From the cell containing the given text, extract its center point as (X, Y) coordinate. 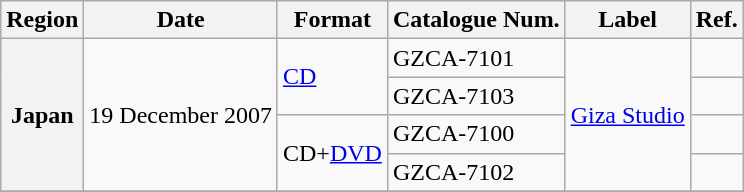
GZCA-7100 (476, 134)
Label (628, 20)
Region (42, 20)
GZCA-7101 (476, 58)
CD+DVD (332, 153)
CD (332, 77)
GZCA-7103 (476, 96)
Date (181, 20)
GZCA-7102 (476, 172)
Japan (42, 115)
Catalogue Num. (476, 20)
Ref. (716, 20)
Format (332, 20)
Giza Studio (628, 115)
19 December 2007 (181, 115)
